Identify which cell holds the provided text, then report its (x, y) central coordinate. 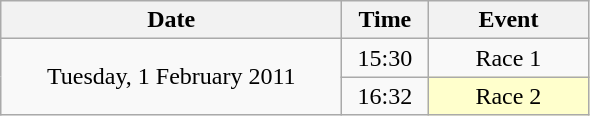
Race 1 (508, 58)
Event (508, 20)
Date (172, 20)
15:30 (385, 58)
Tuesday, 1 February 2011 (172, 77)
16:32 (385, 96)
Time (385, 20)
Race 2 (508, 96)
